Scan for the cell matching the given text and deliver its [x, y] coordinate at center. 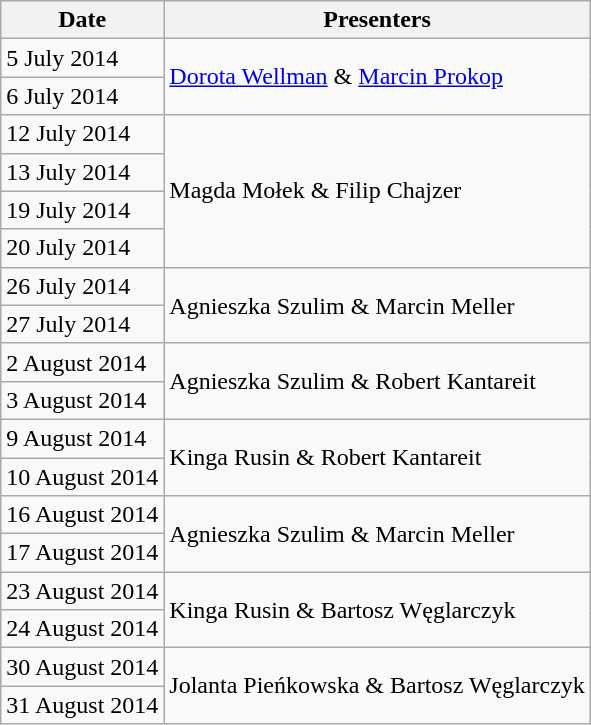
13 July 2014 [82, 172]
Kinga Rusin & Bartosz Węglarczyk [378, 610]
3 August 2014 [82, 400]
10 August 2014 [82, 477]
16 August 2014 [82, 515]
26 July 2014 [82, 286]
24 August 2014 [82, 629]
19 July 2014 [82, 210]
17 August 2014 [82, 553]
5 July 2014 [82, 58]
Date [82, 20]
Kinga Rusin & Robert Kantareit [378, 457]
23 August 2014 [82, 591]
6 July 2014 [82, 96]
Dorota Wellman & Marcin Prokop [378, 77]
Agnieszka Szulim & Robert Kantareit [378, 381]
12 July 2014 [82, 134]
2 August 2014 [82, 362]
30 August 2014 [82, 667]
9 August 2014 [82, 438]
Magda Mołek & Filip Chajzer [378, 191]
20 July 2014 [82, 248]
Presenters [378, 20]
27 July 2014 [82, 324]
Jolanta Pieńkowska & Bartosz Węglarczyk [378, 686]
31 August 2014 [82, 705]
